Return (x, y) of the center of cell containing provided text 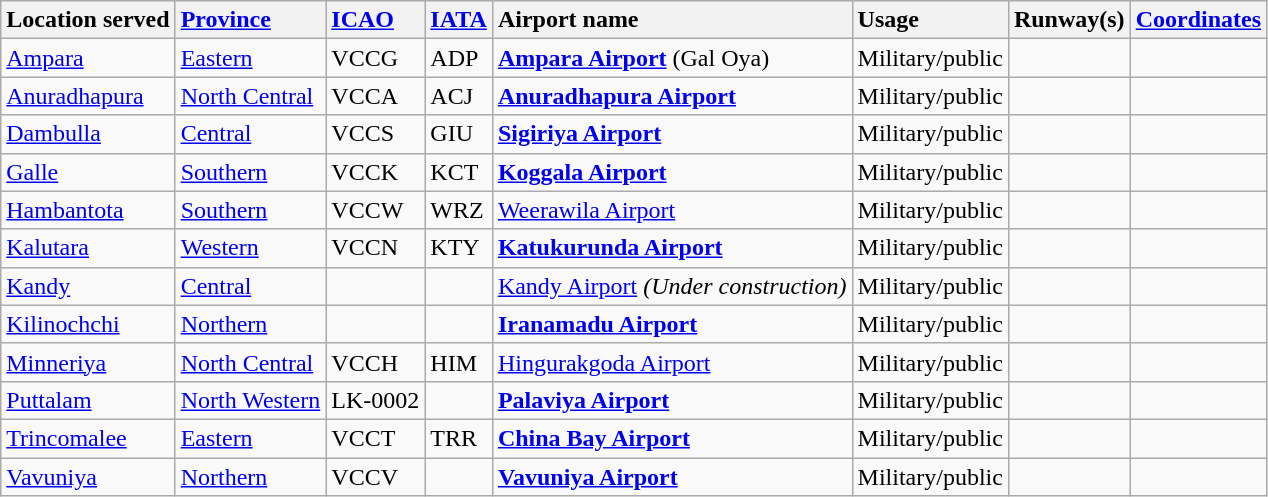
TRR (459, 438)
VCCH (376, 362)
VCCS (376, 134)
Ampara (88, 58)
VCCW (376, 210)
VCCK (376, 172)
VCCG (376, 58)
VCCT (376, 438)
HIM (459, 362)
Kalutara (88, 248)
Ampara Airport (Gal Oya) (672, 58)
KCT (459, 172)
GIU (459, 134)
North Western (250, 400)
Location served (88, 20)
Sigiriya Airport (672, 134)
Weerawila Airport (672, 210)
ADP (459, 58)
VCCV (376, 477)
Dambulla (88, 134)
VCCN (376, 248)
Runway(s) (1069, 20)
Palaviya Airport (672, 400)
Province (250, 20)
Galle (88, 172)
Iranamadu Airport (672, 324)
IATA (459, 20)
Katukurunda Airport (672, 248)
Vavuniya Airport (672, 477)
Hambantota (88, 210)
WRZ (459, 210)
Anuradhapura Airport (672, 96)
Kilinochchi (88, 324)
Western (250, 248)
China Bay Airport (672, 438)
Kandy Airport (Under construction) (672, 286)
LK-0002 (376, 400)
Puttalam (88, 400)
Minneriya (88, 362)
Koggala Airport (672, 172)
ACJ (459, 96)
Kandy (88, 286)
Airport name (672, 20)
Usage (930, 20)
Anuradhapura (88, 96)
Vavuniya (88, 477)
Trincomalee (88, 438)
KTY (459, 248)
Coordinates (1198, 20)
VCCA (376, 96)
ICAO (376, 20)
Hingurakgoda Airport (672, 362)
